Search for the cell housing the specified text and yield its [x, y] center coordinate. 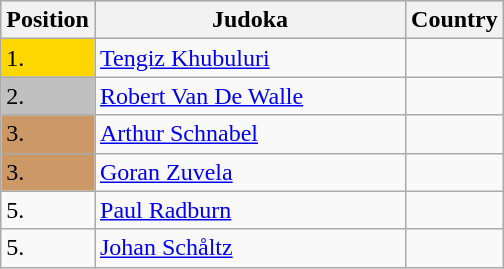
Johan Schåltz [250, 248]
Goran Zuvela [250, 172]
Tengiz Khubuluri [250, 58]
Robert Van De Walle [250, 96]
Paul Radburn [250, 210]
2. [48, 96]
Position [48, 20]
Country [455, 20]
1. [48, 58]
Judoka [250, 20]
Arthur Schnabel [250, 134]
